Identify which cell holds the provided text, then report its (x, y) central coordinate. 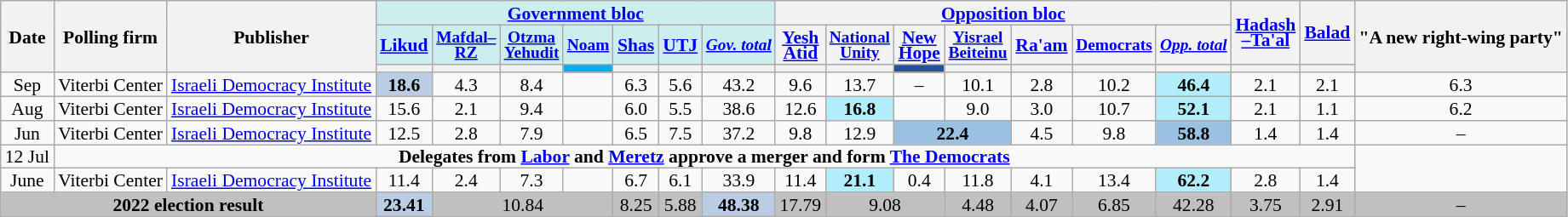
37.2 (738, 133)
Ra'am (1041, 44)
21.1 (859, 180)
15.6 (404, 109)
6.5 (635, 133)
June (27, 180)
4.3 (467, 85)
Noam (588, 44)
Gov. total (738, 44)
5.6 (680, 85)
6.1 (680, 180)
NewHope (920, 44)
4.1 (1041, 180)
"A new right-wing party" (1460, 37)
6.2 (1460, 109)
9.0 (978, 109)
10.84 (523, 204)
48.38 (738, 204)
62.2 (1193, 180)
23.41 (404, 204)
Aug (27, 109)
Delegates from Labor and Meretz approve a merger and form The Democrats (704, 157)
38.6 (738, 109)
NationalUnity (859, 44)
4.48 (978, 204)
7.9 (531, 133)
33.9 (738, 180)
5.88 (680, 204)
22.4 (953, 133)
2.4 (467, 180)
Sep (27, 85)
2022 election result (188, 204)
Government bloc (576, 13)
13.7 (859, 85)
UTJ (680, 44)
Mafdal–RZ (467, 44)
58.8 (1193, 133)
2.91 (1327, 204)
1.1 (1327, 109)
11.8 (978, 180)
Balad (1327, 32)
12.5 (404, 133)
18.6 (404, 85)
42.28 (1193, 204)
3.75 (1266, 204)
9.6 (801, 85)
YisraelBeiteinu (978, 44)
12 Jul (27, 157)
5.5 (680, 109)
13.4 (1114, 180)
12.6 (801, 109)
10.2 (1114, 85)
Publisher (271, 37)
Hadash–Ta'al (1266, 32)
52.1 (1193, 109)
17.79 (801, 204)
8.25 (635, 204)
Date (27, 37)
8.4 (531, 85)
Jun (27, 133)
6.7 (635, 180)
7.3 (531, 180)
Opposition bloc (1003, 13)
Shas (635, 44)
46.4 (1193, 85)
12.9 (859, 133)
10.1 (978, 85)
10.7 (1114, 109)
Opp. total (1193, 44)
43.2 (738, 85)
6.0 (635, 109)
Polling firm (111, 37)
OtzmaYehudit (531, 44)
16.8 (859, 109)
4.5 (1041, 133)
0.4 (920, 180)
4.07 (1041, 204)
Likud (404, 44)
7.5 (680, 133)
3.0 (1041, 109)
9.08 (885, 204)
9.4 (531, 109)
YeshAtid (801, 44)
Democrats (1114, 44)
6.85 (1114, 204)
